Search for the cell housing the specified text and yield its (X, Y) center coordinate. 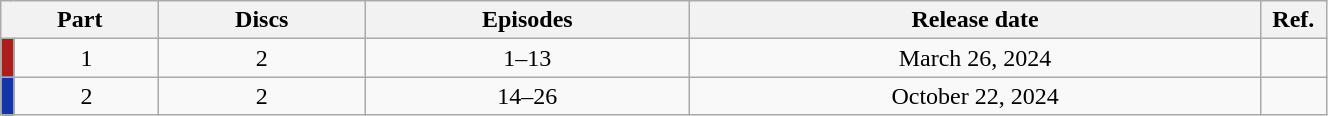
Part (80, 20)
1 (86, 58)
1–13 (528, 58)
March 26, 2024 (975, 58)
Discs (262, 20)
October 22, 2024 (975, 96)
Episodes (528, 20)
14–26 (528, 96)
Ref. (1293, 20)
Release date (975, 20)
